Return [x, y] of the center of cell containing provided text 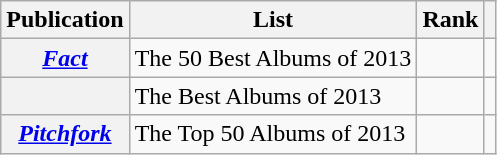
List [273, 20]
Fact [65, 58]
Pitchfork [65, 134]
The 50 Best Albums of 2013 [273, 58]
The Best Albums of 2013 [273, 96]
Publication [65, 20]
Rank [450, 20]
The Top 50 Albums of 2013 [273, 134]
